Locate the cell with the specified text and output its [X, Y] center coordinate. 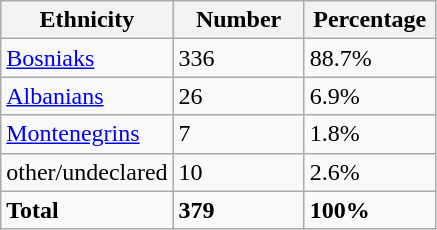
7 [238, 134]
Total [87, 210]
336 [238, 58]
88.7% [370, 58]
10 [238, 172]
Percentage [370, 20]
379 [238, 210]
Bosniaks [87, 58]
2.6% [370, 172]
Number [238, 20]
26 [238, 96]
other/undeclared [87, 172]
6.9% [370, 96]
Ethnicity [87, 20]
100% [370, 210]
Albanians [87, 96]
1.8% [370, 134]
Montenegrins [87, 134]
